Find where the given text appears and provide that cell's center as [x, y] coordinate. 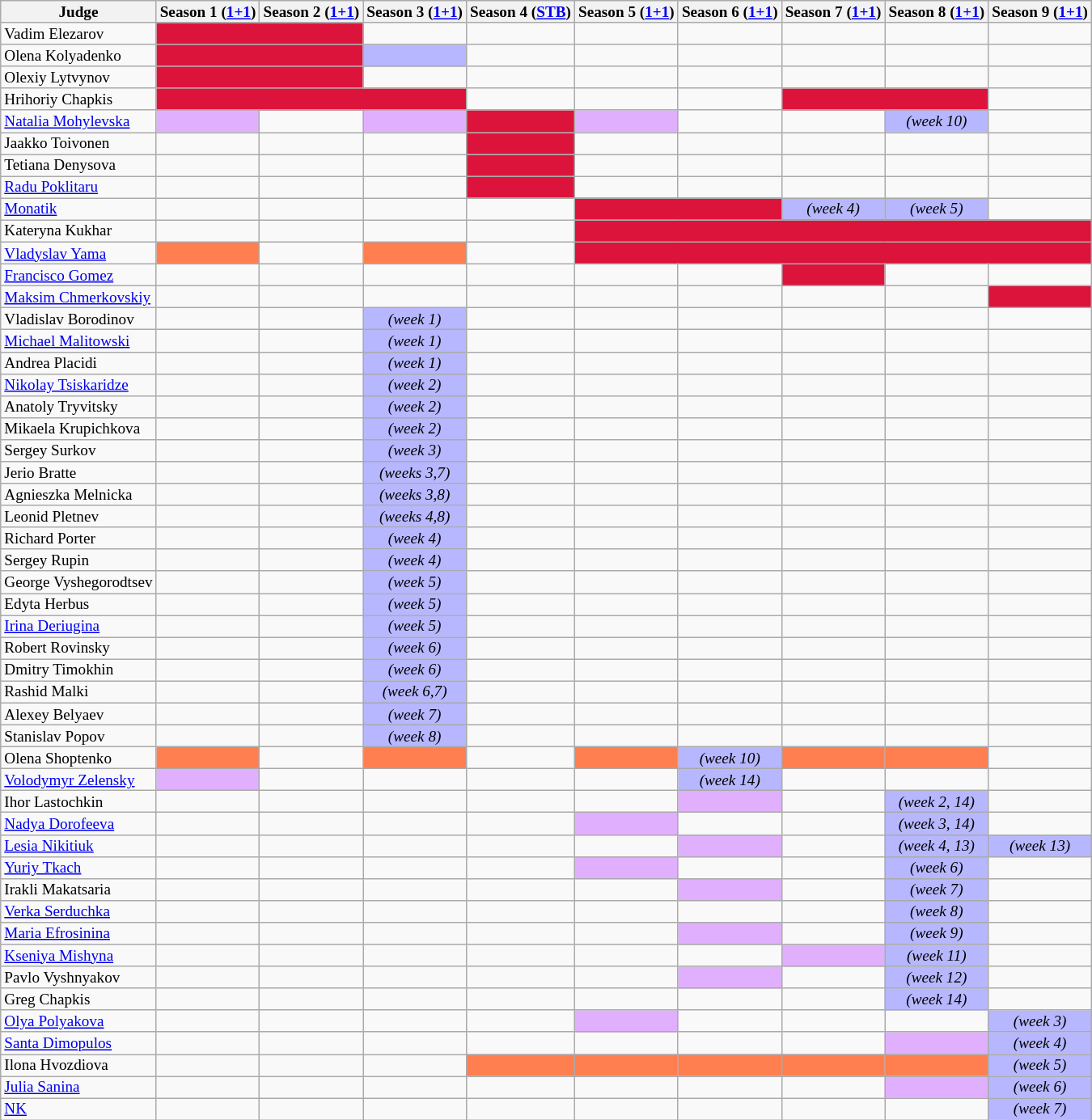
Kateryna Kukhar [78, 231]
Ihor Lastochkin [78, 802]
Mikaela Krupichkova [78, 429]
Anatoly Tryvitsky [78, 406]
(weeks 3,8) [415, 495]
Season 7 (1+1) [833, 11]
(week 12) [937, 977]
Richard Porter [78, 539]
Yuriy Tkach [78, 867]
Olena Shoptenko [78, 757]
(week 13) [1040, 846]
Season 2 (1+1) [311, 11]
(week 2, 14) [937, 802]
Irina Deriugina [78, 626]
Olena Kolyadenko [78, 55]
Sergey Surkov [78, 450]
Season 8 (1+1) [937, 11]
(week 6,7) [415, 692]
Irakli Makatsaria [78, 890]
Vladyslav Yama [78, 252]
Vladislav Borodinov [78, 319]
(week 11) [937, 956]
Stanislav Popov [78, 736]
Francisco Gomez [78, 275]
Olya Polyakova [78, 1021]
(week 4, 13) [937, 846]
Radu Poklitaru [78, 188]
Robert Rovinsky [78, 649]
Jerio Bratte [78, 472]
Olexiy Lytvynov [78, 78]
Agnieszka Melnicka [78, 495]
Lesia Nikitiuk [78, 846]
Jaakko Toivonen [78, 142]
Natalia Mohylevska [78, 121]
Edyta Herbus [78, 603]
Season 3 (1+1) [415, 11]
Maksim Chmerkovskiy [78, 296]
(week 9) [937, 933]
(weeks 4,8) [415, 516]
Nikolay Tsiskaridze [78, 385]
Michael Malitowski [78, 341]
Greg Chapkis [78, 1000]
George Vyshegorodtsev [78, 582]
Kseniya Mishyna [78, 956]
Monatik [78, 209]
Julia Sanina [78, 1087]
Pavlo Vyshnyakov [78, 977]
Dmitry Timokhin [78, 670]
Sergey Rupin [78, 560]
Tetiana Denysova [78, 165]
Nadya Dorofeeva [78, 823]
Volodymyr Zelensky [78, 780]
NK [78, 1109]
Season 4 (STB) [521, 11]
Vadim Elezarov [78, 34]
(week 3, 14) [937, 823]
Ilona Hvozdiova [78, 1064]
Hrihoriy Chapkis [78, 99]
Season 1 (1+1) [208, 11]
Andrea Placidi [78, 362]
Season 5 (1+1) [627, 11]
(weeks 3,7) [415, 472]
Leonid Pletnev [78, 516]
Maria Efrosinina [78, 933]
Santa Dimopulos [78, 1043]
Verka Serduchka [78, 911]
Rashid Malki [78, 692]
Season 6 (1+1) [730, 11]
Season 9 (1+1) [1040, 11]
Judge [78, 11]
Alexey Belyaev [78, 713]
